Capture the cell that displays the provided text and extract its [x, y] central coordinate. 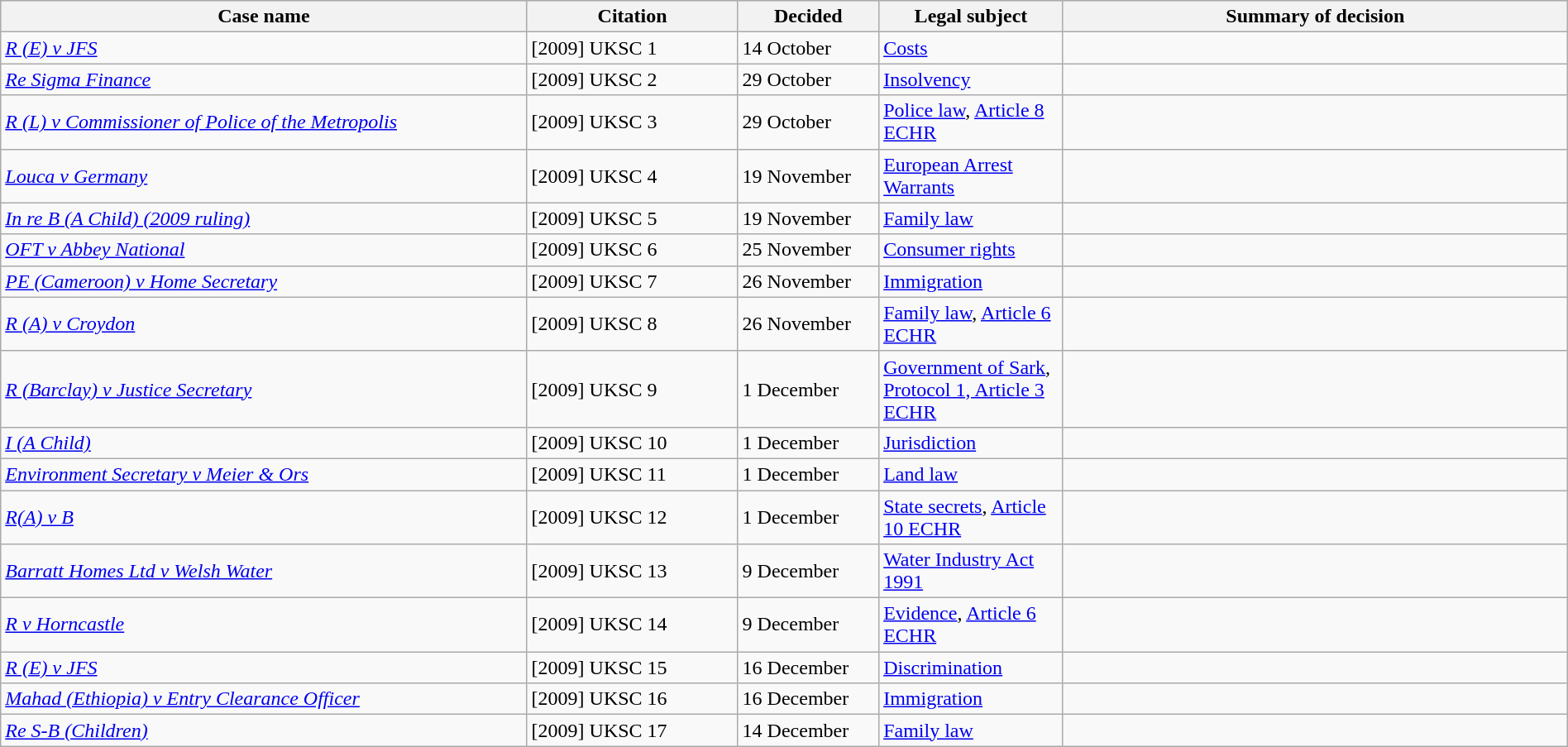
R(A) v B [264, 516]
European Arrest Warrants [971, 175]
[2009] UKSC 6 [632, 250]
[2009] UKSC 7 [632, 281]
Land law [971, 474]
[2009] UKSC 14 [632, 625]
Re S-B (Children) [264, 730]
I (A Child) [264, 443]
[2009] UKSC 16 [632, 699]
14 October [809, 48]
R (Barclay) v Justice Secretary [264, 389]
Consumer rights [971, 250]
Water Industry Act 1991 [971, 571]
Insolvency [971, 79]
Environment Secretary v Meier & Ors [264, 474]
[2009] UKSC 12 [632, 516]
Decided [809, 17]
Case name [264, 17]
OFT v Abbey National [264, 250]
Citation [632, 17]
In re B (A Child) (2009 ruling) [264, 218]
State secrets, Article 10 ECHR [971, 516]
[2009] UKSC 4 [632, 175]
[2009] UKSC 9 [632, 389]
[2009] UKSC 3 [632, 122]
Louca v Germany [264, 175]
[2009] UKSC 10 [632, 443]
R (A) v Croydon [264, 324]
Re Sigma Finance [264, 79]
Summary of decision [1315, 17]
R v Horncastle [264, 625]
[2009] UKSC 2 [632, 79]
[2009] UKSC 1 [632, 48]
Government of Sark, Protocol 1, Article 3 ECHR [971, 389]
Family law, Article 6 ECHR [971, 324]
[2009] UKSC 15 [632, 668]
[2009] UKSC 11 [632, 474]
[2009] UKSC 5 [632, 218]
Mahad (Ethiopia) v Entry Clearance Officer [264, 699]
Jurisdiction [971, 443]
Costs [971, 48]
Police law, Article 8 ECHR [971, 122]
Legal subject [971, 17]
[2009] UKSC 8 [632, 324]
R (L) v Commissioner of Police of the Metropolis [264, 122]
Evidence, Article 6 ECHR [971, 625]
Barratt Homes Ltd v Welsh Water [264, 571]
14 December [809, 730]
[2009] UKSC 13 [632, 571]
PE (Cameroon) v Home Secretary [264, 281]
25 November [809, 250]
Discrimination [971, 668]
[2009] UKSC 17 [632, 730]
